From the cell containing the given text, extract its center point as [X, Y] coordinate. 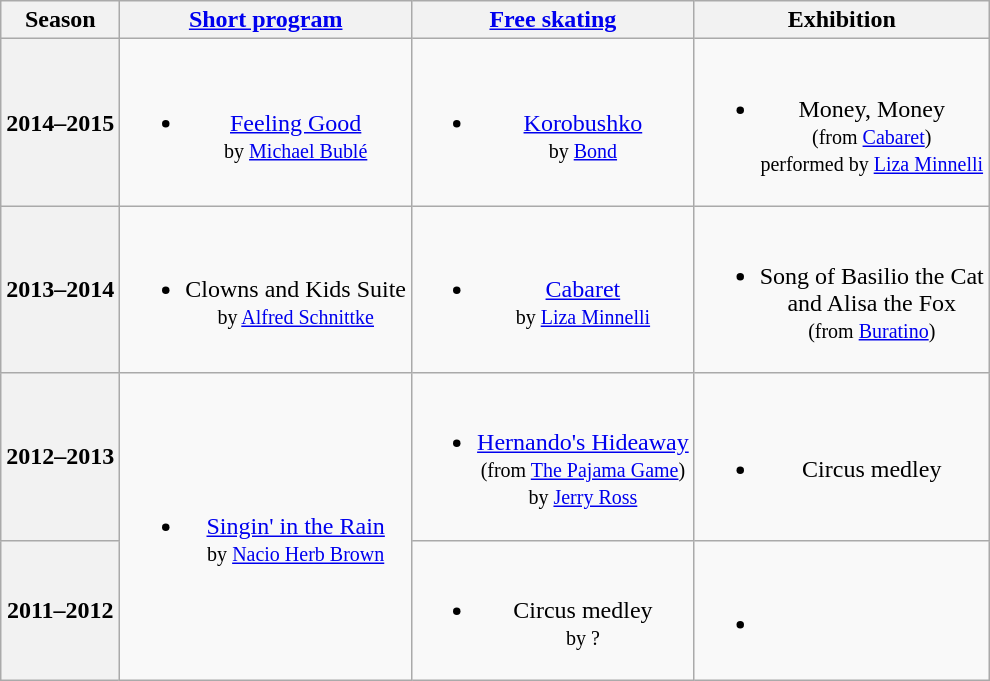
Feeling Good by Michael Bublé [266, 122]
2011–2012 [60, 610]
Circus medley by ? [554, 610]
Short program [266, 20]
Season [60, 20]
Song of Basilio the Cat and Alisa the Fox (from Buratino) [842, 290]
2013–2014 [60, 290]
Circus medley [842, 456]
2014–2015 [60, 122]
Singin' in the Rain by Nacio Herb Brown [266, 526]
2012–2013 [60, 456]
Hernando's Hideaway (from The Pajama Game) by Jerry Ross [554, 456]
Clowns and Kids Suite by Alfred Schnittke [266, 290]
Exhibition [842, 20]
Cabaret by Liza Minnelli [554, 290]
Korobushko by Bond [554, 122]
Free skating [554, 20]
Money, Money (from Cabaret) performed by Liza Minnelli [842, 122]
